Search for the cell housing the specified text and yield its [x, y] center coordinate. 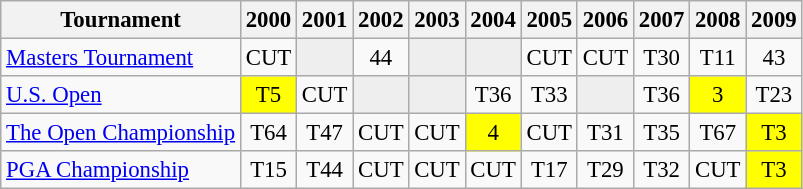
T30 [661, 58]
2004 [493, 20]
U.S. Open [121, 95]
T15 [268, 170]
43 [774, 58]
T44 [325, 170]
T35 [661, 133]
T29 [605, 170]
2000 [268, 20]
3 [718, 95]
T64 [268, 133]
The Open Championship [121, 133]
T31 [605, 133]
T67 [718, 133]
2009 [774, 20]
T11 [718, 58]
2006 [605, 20]
4 [493, 133]
T47 [325, 133]
2008 [718, 20]
2005 [549, 20]
2007 [661, 20]
PGA Championship [121, 170]
T33 [549, 95]
T17 [549, 170]
2002 [381, 20]
44 [381, 58]
2003 [437, 20]
2001 [325, 20]
Masters Tournament [121, 58]
T23 [774, 95]
Tournament [121, 20]
T32 [661, 170]
T5 [268, 95]
